Extract the [x, y] coordinate from the center of the cell holding the provided text.  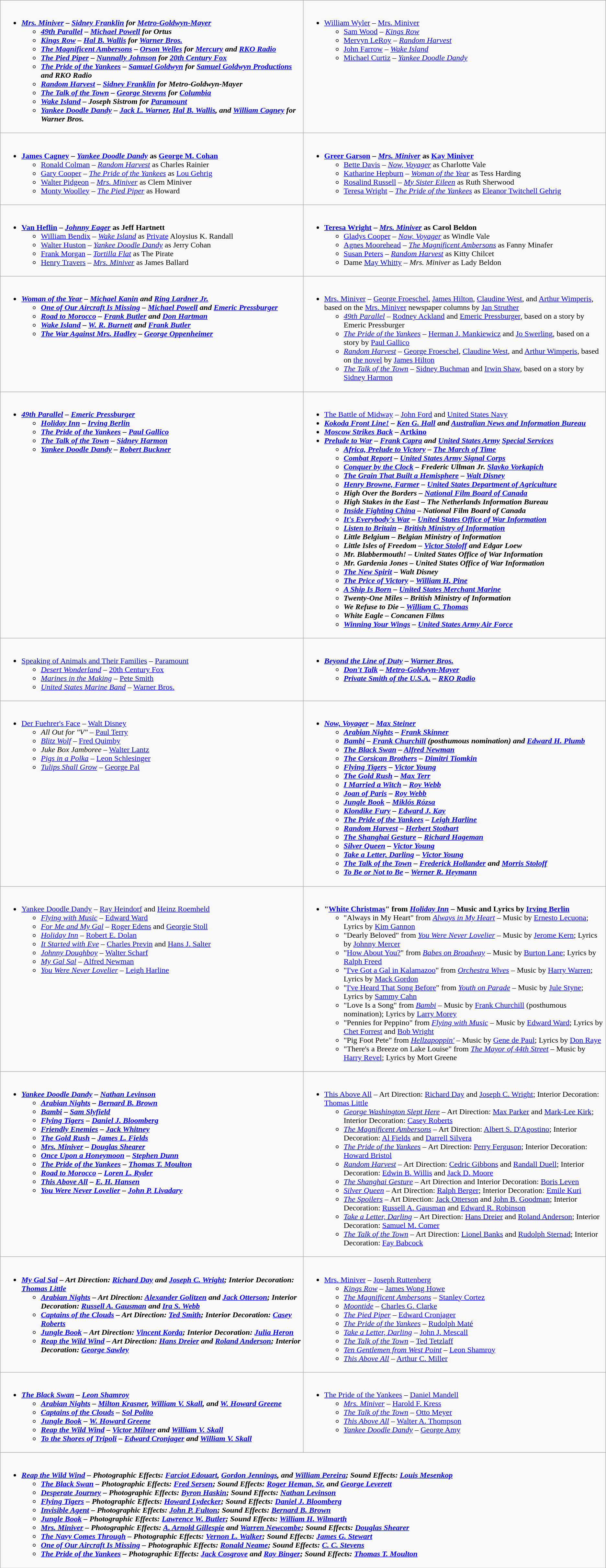
William Wyler – Mrs. MiniverSam Wood – Kings RowMervyn LeRoy – Random HarvestJohn Farrow – Wake IslandMichael Curtiz – Yankee Doodle Dandy [454, 67]
Beyond the Line of Duty – Warner Bros.Don't Talk – Metro-Goldwyn-MayerPrivate Smith of the U.S.A. – RKO Radio [454, 670]
